Return the [X, Y] coordinate for the center point of the cell that contains the specified text.  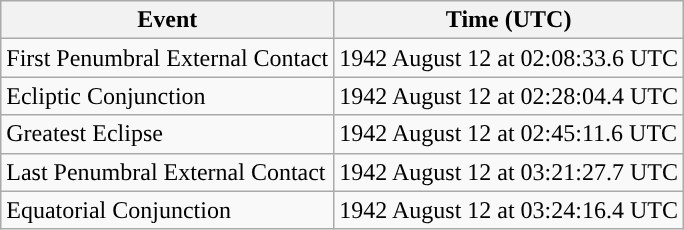
Event [168, 20]
First Penumbral External Contact [168, 58]
Time (UTC) [509, 20]
1942 August 12 at 02:45:11.6 UTC [509, 134]
Equatorial Conjunction [168, 210]
1942 August 12 at 03:21:27.7 UTC [509, 172]
1942 August 12 at 03:24:16.4 UTC [509, 210]
Greatest Eclipse [168, 134]
Ecliptic Conjunction [168, 96]
1942 August 12 at 02:08:33.6 UTC [509, 58]
1942 August 12 at 02:28:04.4 UTC [509, 96]
Last Penumbral External Contact [168, 172]
